Pinpoint the cell where the given text exists, returning its [X, Y] midpoint coordinate. 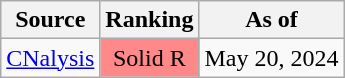
Ranking [150, 20]
As of [272, 20]
CNalysis [50, 58]
May 20, 2024 [272, 58]
Solid R [150, 58]
Source [50, 20]
